Output the (X, Y) coordinate of the center of the cell containing the given text.  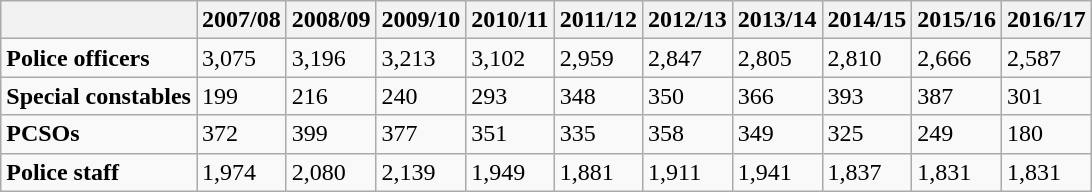
2012/13 (688, 20)
2015/16 (957, 20)
377 (421, 134)
301 (1047, 96)
2,805 (777, 58)
372 (241, 134)
2016/17 (1047, 20)
Police officers (99, 58)
3,102 (510, 58)
180 (1047, 134)
387 (957, 96)
1,941 (777, 172)
2013/14 (777, 20)
249 (957, 134)
1,881 (598, 172)
348 (598, 96)
PCSOs (99, 134)
2,080 (331, 172)
Police staff (99, 172)
3,075 (241, 58)
2008/09 (331, 20)
351 (510, 134)
399 (331, 134)
2,810 (867, 58)
199 (241, 96)
1,974 (241, 172)
358 (688, 134)
393 (867, 96)
293 (510, 96)
366 (777, 96)
1,911 (688, 172)
3,196 (331, 58)
1,949 (510, 172)
350 (688, 96)
2,587 (1047, 58)
2009/10 (421, 20)
335 (598, 134)
240 (421, 96)
2,666 (957, 58)
2011/12 (598, 20)
3,213 (421, 58)
2014/15 (867, 20)
325 (867, 134)
1,837 (867, 172)
349 (777, 134)
2010/11 (510, 20)
2,847 (688, 58)
2,139 (421, 172)
2007/08 (241, 20)
2,959 (598, 58)
216 (331, 96)
Special constables (99, 96)
